Return [x, y] of the center of cell containing provided text 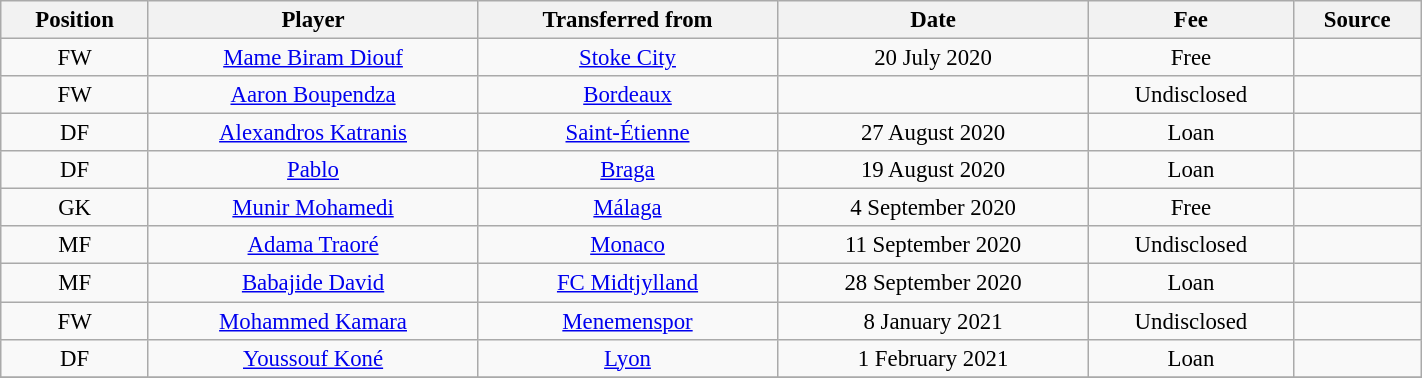
Monaco [628, 245]
GK [75, 208]
Aaron Boupendza [312, 95]
19 August 2020 [932, 170]
Stoke City [628, 58]
Position [75, 20]
Lyon [628, 358]
Pablo [312, 170]
Player [312, 20]
Babajide David [312, 283]
Braga [628, 170]
Munir Mohamedi [312, 208]
27 August 2020 [932, 133]
Adama Traoré [312, 245]
Saint-Étienne [628, 133]
11 September 2020 [932, 245]
Youssouf Koné [312, 358]
20 July 2020 [932, 58]
Source [1357, 20]
4 September 2020 [932, 208]
Alexandros Katranis [312, 133]
Mame Biram Diouf [312, 58]
Málaga [628, 208]
8 January 2021 [932, 321]
FC Midtjylland [628, 283]
Date [932, 20]
28 September 2020 [932, 283]
1 February 2021 [932, 358]
Fee [1191, 20]
Bordeaux [628, 95]
Transferred from [628, 20]
Mohammed Kamara [312, 321]
Menemenspor [628, 321]
